For the text-containing cell, return its midpoint in [x, y] coordinate format. 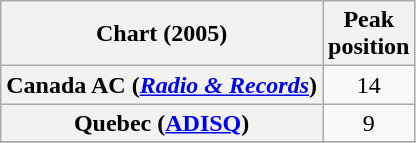
Canada AC (Radio & Records) [162, 85]
Chart (2005) [162, 34]
Quebec (ADISQ) [162, 123]
Peak position [368, 34]
14 [368, 85]
9 [368, 123]
